Return (x, y) of the center of cell containing provided text 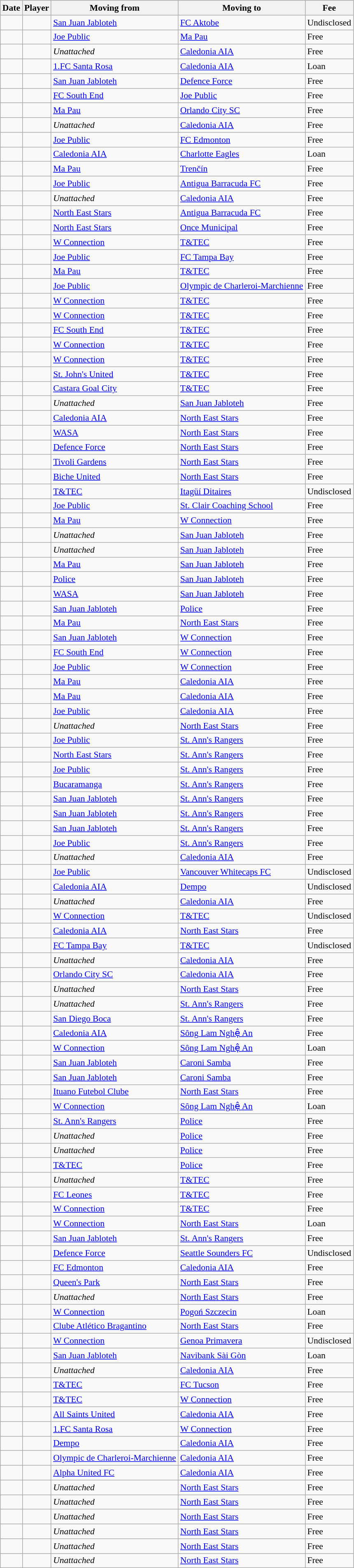
Once Municipal (242, 228)
Alpha United FC (114, 1473)
Trenčín (242, 169)
FC Leones (114, 1195)
Itagüí Ditaires (242, 491)
Fee (329, 8)
Pogoń Szczecin (242, 1312)
All Saints United (114, 1414)
Tivoli Gardens (114, 462)
Moving from (114, 8)
Navibank Sài Gòn (242, 1356)
Seattle Sounders FC (242, 1253)
Ituano Futebol Clube (114, 1092)
Genoa Primavera (242, 1341)
FC Tucson (242, 1385)
Date (12, 8)
St. Clair Coaching School (242, 506)
Player (37, 8)
FC Aktobe (242, 23)
San Diego Boca (114, 1019)
Bucaramanga (114, 784)
Moving to (242, 8)
Biche United (114, 477)
Clube Atlético Bragantino (114, 1326)
Charlotte Eagles (242, 154)
Queen's Park (114, 1283)
Vancouver Whitecaps FC (242, 872)
St. John's United (114, 374)
Castara Goal City (114, 389)
